Locate the cell with the specified text and output its [x, y] center coordinate. 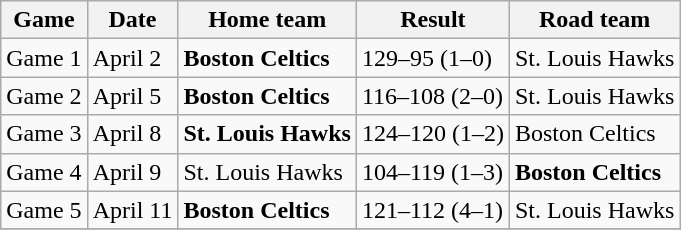
Game [44, 20]
Game 5 [44, 210]
129–95 (1–0) [432, 58]
124–120 (1–2) [432, 134]
April 11 [132, 210]
Home team [267, 20]
Date [132, 20]
Game 2 [44, 96]
April 5 [132, 96]
April 8 [132, 134]
Game 4 [44, 172]
April 2 [132, 58]
104–119 (1–3) [432, 172]
121–112 (4–1) [432, 210]
Result [432, 20]
April 9 [132, 172]
116–108 (2–0) [432, 96]
Road team [594, 20]
Game 1 [44, 58]
Game 3 [44, 134]
